Search for the cell housing the specified text and yield its [X, Y] center coordinate. 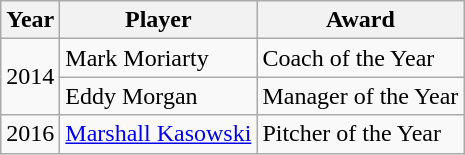
Marshall Kasowski [158, 134]
Manager of the Year [360, 96]
Player [158, 20]
Year [30, 20]
Coach of the Year [360, 58]
2014 [30, 77]
Mark Moriarty [158, 58]
Pitcher of the Year [360, 134]
2016 [30, 134]
Eddy Morgan [158, 96]
Award [360, 20]
